Identify which cell holds the provided text, then report its [X, Y] central coordinate. 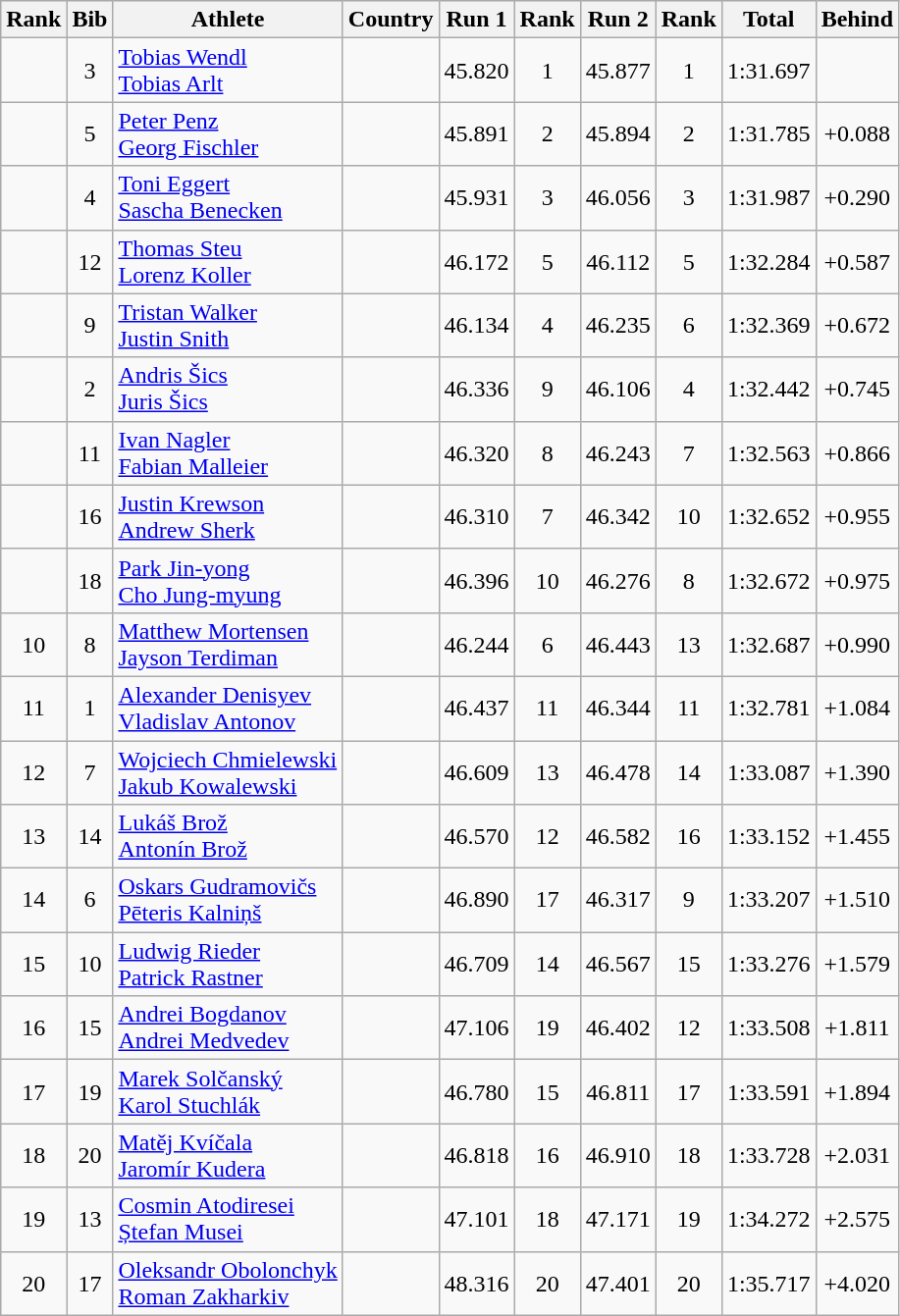
46.134 [477, 326]
1:32.442 [768, 389]
46.780 [477, 1091]
1:33.087 [768, 771]
46.582 [618, 836]
Alexander DenisyevVladislav Antonov [228, 709]
Run 2 [618, 20]
+0.990 [857, 644]
47.101 [477, 1219]
+1.894 [857, 1091]
Lukáš BrožAntonín Brož [228, 836]
+0.290 [857, 198]
Wojciech ChmielewskiJakub Kowalewski [228, 771]
46.818 [477, 1156]
1:35.717 [768, 1284]
46.336 [477, 389]
+0.975 [857, 581]
46.811 [618, 1091]
+0.088 [857, 133]
+0.672 [857, 326]
46.402 [618, 1028]
46.342 [618, 516]
+1.510 [857, 901]
46.244 [477, 644]
45.820 [477, 71]
Cosmin AtodireseiȘtefan Musei [228, 1219]
1:32.369 [768, 326]
47.106 [477, 1028]
+0.866 [857, 453]
46.443 [618, 644]
45.931 [477, 198]
48.316 [477, 1284]
1:32.687 [768, 644]
1:32.652 [768, 516]
46.609 [477, 771]
Oskars GudramovičsPēteris Kalniņš [228, 901]
46.478 [618, 771]
47.171 [618, 1219]
46.567 [618, 964]
46.317 [618, 901]
Athlete [228, 20]
1:33.508 [768, 1028]
Tristan WalkerJustin Snith [228, 326]
Peter PenzGeorg Fischler [228, 133]
46.056 [618, 198]
Ludwig RiederPatrick Rastner [228, 964]
46.709 [477, 964]
Ivan NaglerFabian Malleier [228, 453]
+2.575 [857, 1219]
46.276 [618, 581]
1:33.152 [768, 836]
+0.587 [857, 261]
1:32.284 [768, 261]
1:33.276 [768, 964]
1:31.697 [768, 71]
+1.455 [857, 836]
Andrei BogdanovAndrei Medvedev [228, 1028]
Marek SolčanskýKarol Stuchlák [228, 1091]
46.310 [477, 516]
1:31.785 [768, 133]
+1.390 [857, 771]
45.877 [618, 71]
Toni EggertSascha Benecken [228, 198]
46.344 [618, 709]
+0.955 [857, 516]
46.106 [618, 389]
Park Jin-yongCho Jung-myung [228, 581]
Matěj KvíčalaJaromír Kudera [228, 1156]
+2.031 [857, 1156]
45.891 [477, 133]
Run 1 [477, 20]
46.172 [477, 261]
1:32.563 [768, 453]
1:31.987 [768, 198]
45.894 [618, 133]
1:32.672 [768, 581]
47.401 [618, 1284]
Tobias WendlTobias Arlt [228, 71]
46.396 [477, 581]
Oleksandr ObolonchykRoman Zakharkiv [228, 1284]
46.243 [618, 453]
46.890 [477, 901]
1:33.591 [768, 1091]
+1.811 [857, 1028]
1:34.272 [768, 1219]
46.437 [477, 709]
Country [391, 20]
Thomas SteuLorenz Koller [228, 261]
46.320 [477, 453]
1:33.728 [768, 1156]
46.910 [618, 1156]
1:33.207 [768, 901]
46.235 [618, 326]
46.570 [477, 836]
Bib [90, 20]
+0.745 [857, 389]
+4.020 [857, 1284]
Behind [857, 20]
Justin KrewsonAndrew Sherk [228, 516]
Matthew MortensenJayson Terdiman [228, 644]
46.112 [618, 261]
Total [768, 20]
+1.579 [857, 964]
Andris ŠicsJuris Šics [228, 389]
+1.084 [857, 709]
1:32.781 [768, 709]
